Extract the (x, y) coordinate from the center of the cell holding the provided text.  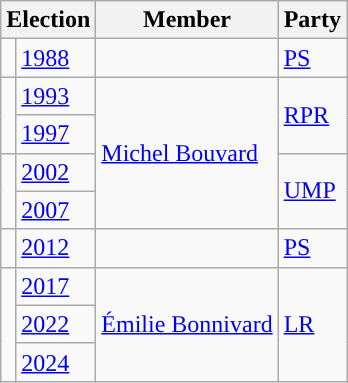
Member (187, 20)
2002 (56, 172)
2012 (56, 248)
2024 (56, 362)
RPR (312, 115)
Party (312, 20)
2022 (56, 324)
Michel Bouvard (187, 153)
Émilie Bonnivard (187, 324)
LR (312, 324)
2017 (56, 286)
1997 (56, 134)
UMP (312, 191)
1988 (56, 58)
2007 (56, 210)
Election (48, 20)
1993 (56, 96)
